Locate the cell with the specified text and output its (X, Y) center coordinate. 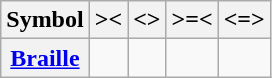
Symbol (45, 20)
>=< (192, 20)
>< (108, 20)
<=> (244, 20)
<> (147, 20)
Braille (45, 58)
